Return (X, Y) of the center of cell containing provided text 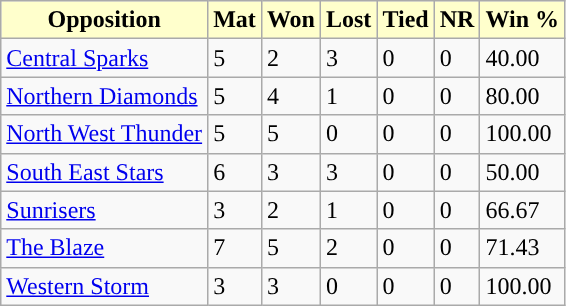
Opposition (104, 20)
66.67 (522, 210)
40.00 (522, 58)
80.00 (522, 96)
Tied (406, 20)
71.43 (522, 248)
NR (457, 20)
Lost (348, 20)
Mat (235, 20)
Central Sparks (104, 58)
Won (290, 20)
Sunrisers (104, 210)
Western Storm (104, 286)
South East Stars (104, 172)
4 (290, 96)
North West Thunder (104, 134)
The Blaze (104, 248)
Win % (522, 20)
7 (235, 248)
Northern Diamonds (104, 96)
50.00 (522, 172)
6 (235, 172)
